Provide the [x, y] coordinate of the cell's center where the given text is located.  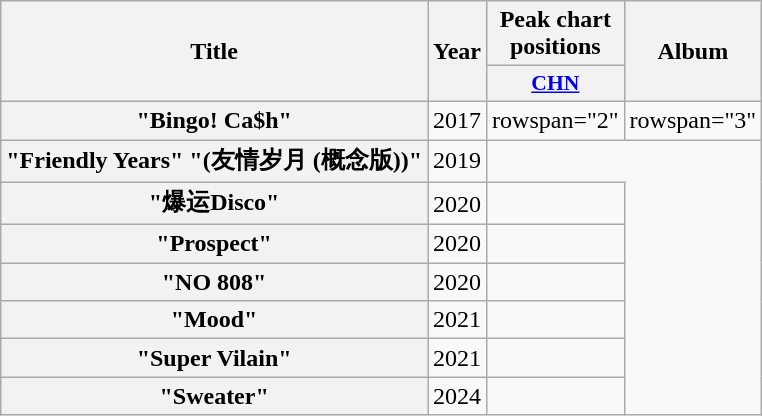
"Mood" [214, 320]
2017 [458, 120]
"Prospect" [214, 244]
"Super Vilain" [214, 358]
2019 [458, 162]
2024 [458, 396]
Peak chart positions [556, 34]
"Friendly Years" "(友情岁月 (概念版))" [214, 162]
rowspan="3" [693, 120]
Album [693, 52]
"Bingo! Ca$h" [214, 120]
CHN [556, 84]
"NO 808" [214, 282]
Year [458, 52]
"爆运Disco" [214, 204]
Title [214, 52]
rowspan="2" [556, 120]
"Sweater" [214, 396]
